Search for the cell housing the specified text and yield its (x, y) center coordinate. 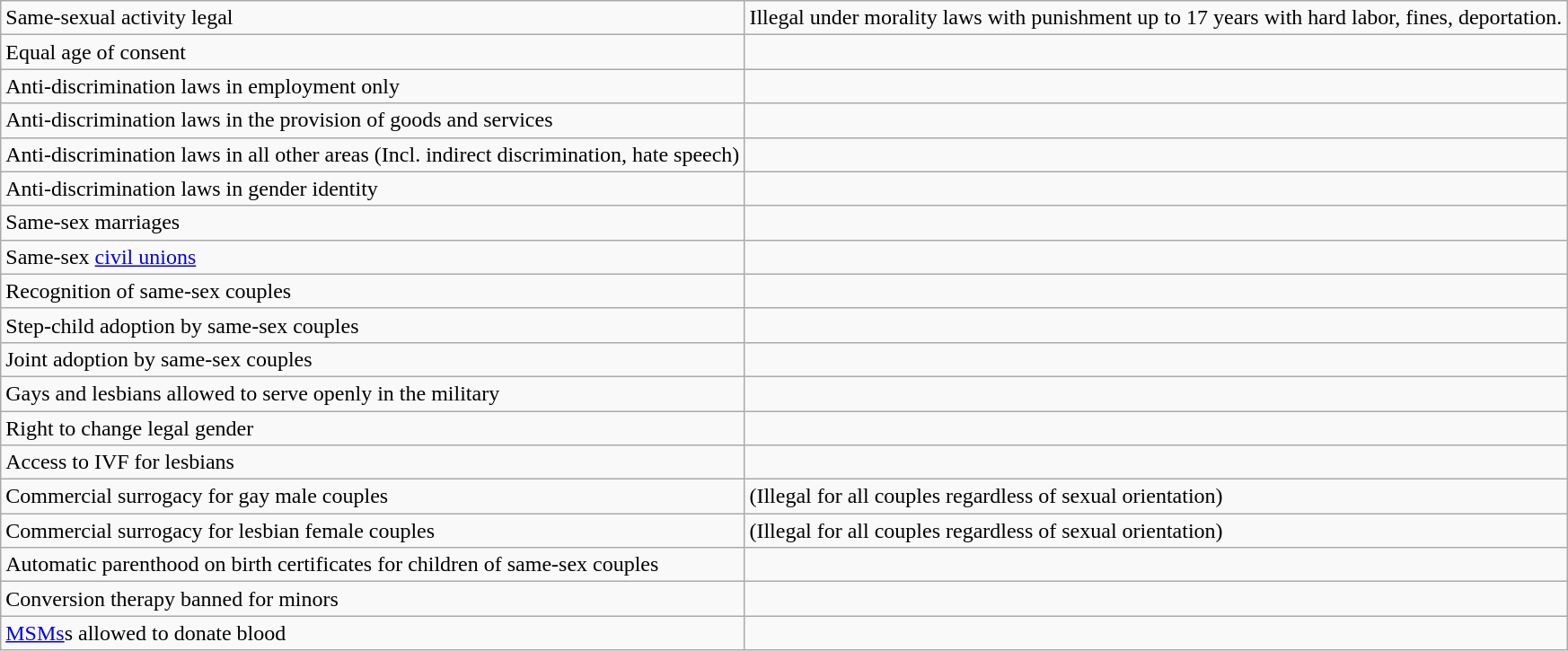
Step-child adoption by same-sex couples (373, 325)
Same-sex civil unions (373, 257)
MSMss allowed to donate blood (373, 633)
Anti-discrimination laws in employment only (373, 86)
Automatic parenthood on birth certificates for children of same-sex couples (373, 565)
Same-sex marriages (373, 223)
Recognition of same-sex couples (373, 291)
Joint adoption by same-sex couples (373, 359)
Anti-discrimination laws in the provision of goods and services (373, 120)
Same-sexual activity legal (373, 18)
Commercial surrogacy for gay male couples (373, 497)
Equal age of consent (373, 52)
Commercial surrogacy for lesbian female couples (373, 531)
Gays and lesbians allowed to serve openly in the military (373, 393)
Right to change legal gender (373, 428)
Anti-discrimination laws in all other areas (Incl. indirect discrimination, hate speech) (373, 154)
Access to IVF for lesbians (373, 462)
Anti-discrimination laws in gender identity (373, 189)
Illegal under morality laws with punishment up to 17 years with hard labor, fines, deportation. (1156, 18)
Conversion therapy banned for minors (373, 599)
